Find where the given text appears and provide that cell's center as (x, y) coordinate. 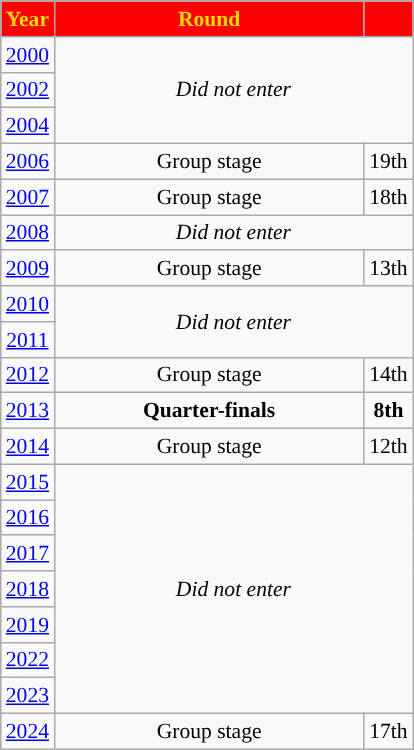
2004 (28, 126)
2015 (28, 482)
2014 (28, 447)
2024 (28, 732)
12th (388, 447)
2013 (28, 411)
2019 (28, 625)
18th (388, 197)
2023 (28, 696)
2010 (28, 304)
2008 (28, 233)
2002 (28, 90)
2018 (28, 589)
2006 (28, 162)
8th (388, 411)
2000 (28, 55)
Quarter-finals (209, 411)
13th (388, 269)
2007 (28, 197)
2012 (28, 375)
2016 (28, 518)
19th (388, 162)
2009 (28, 269)
14th (388, 375)
2022 (28, 660)
2011 (28, 340)
Year (28, 19)
2017 (28, 554)
Round (209, 19)
17th (388, 732)
